Return [x, y] of the center of cell containing provided text 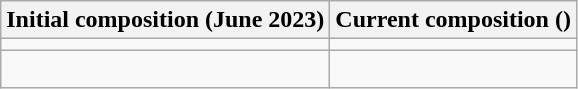
Current composition () [454, 20]
Initial composition (June 2023) [166, 20]
